Detect which cell encompasses the target text, then output its [x, y] center coordinate. 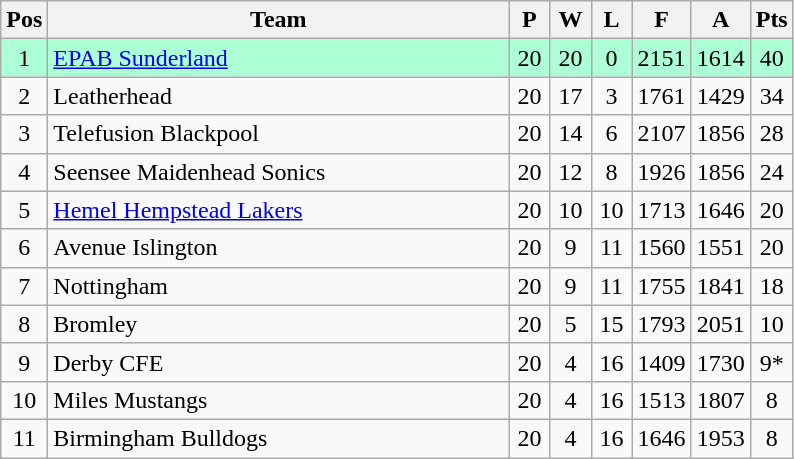
2107 [662, 134]
34 [772, 96]
1560 [662, 248]
1551 [720, 248]
Team [278, 20]
Nottingham [278, 286]
1841 [720, 286]
2051 [720, 324]
Leatherhead [278, 96]
1713 [662, 210]
Pos [24, 20]
1755 [662, 286]
Birmingham Bulldogs [278, 438]
Avenue Islington [278, 248]
L [612, 20]
Bromley [278, 324]
0 [612, 58]
A [720, 20]
14 [570, 134]
1926 [662, 172]
1 [24, 58]
1730 [720, 362]
Pts [772, 20]
17 [570, 96]
Telefusion Blackpool [278, 134]
Seensee Maidenhead Sonics [278, 172]
1614 [720, 58]
15 [612, 324]
2151 [662, 58]
9* [772, 362]
Miles Mustangs [278, 400]
1761 [662, 96]
18 [772, 286]
7 [24, 286]
1409 [662, 362]
W [570, 20]
1513 [662, 400]
Hemel Hempstead Lakers [278, 210]
Derby CFE [278, 362]
1429 [720, 96]
2 [24, 96]
EPAB Sunderland [278, 58]
12 [570, 172]
1793 [662, 324]
P [530, 20]
1953 [720, 438]
F [662, 20]
24 [772, 172]
1807 [720, 400]
28 [772, 134]
40 [772, 58]
